Provide the [x, y] coordinate of the cell's center where the given text is located.  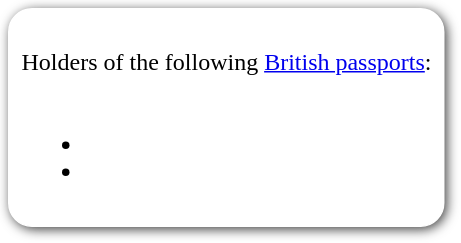
Holders of the following British passports: [226, 118]
